Scan for the cell matching the given text and deliver its [x, y] coordinate at center. 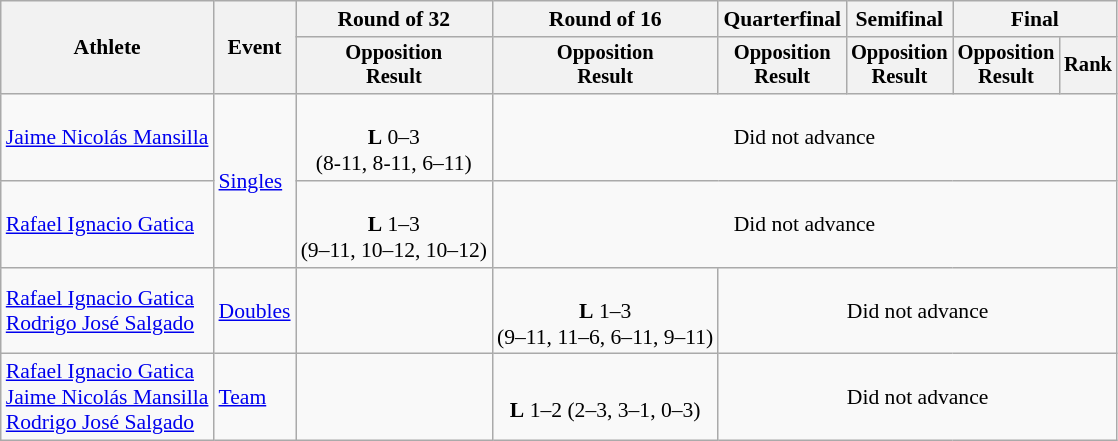
Round of 16 [605, 19]
Rafael Ignacio GaticaJaime Nicolás MansillaRodrigo José Salgado [108, 398]
Rafael Ignacio Gatica [108, 224]
Team [255, 398]
L 0–3(8-11, 8-11, 6–11) [394, 138]
L 1–2 (2–3, 3–1, 0–3) [605, 398]
L 1–3(9–11, 10–12, 10–12) [394, 224]
Event [255, 48]
Rafael Ignacio GaticaRodrigo José Salgado [108, 312]
Athlete [108, 48]
Quarterfinal [782, 19]
L 1–3(9–11, 11–6, 6–11, 9–11) [605, 312]
Round of 32 [394, 19]
Semifinal [900, 19]
Rank [1088, 66]
Jaime Nicolás Mansilla [108, 138]
Final [1035, 19]
Doubles [255, 312]
Singles [255, 180]
